Detect which cell encompasses the target text, then output its (x, y) center coordinate. 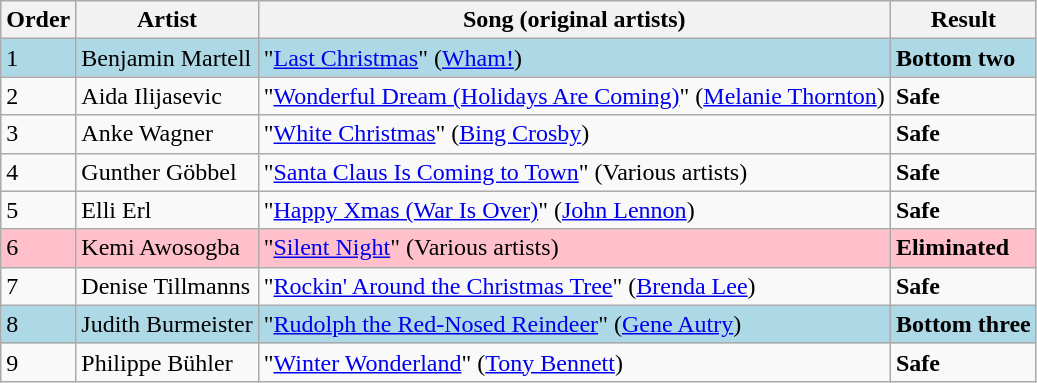
3 (38, 134)
6 (38, 248)
Philippe Bühler (167, 362)
Kemi Awosogba (167, 248)
"Wonderful Dream (Holidays Are Coming)" (Melanie Thornton) (574, 96)
"Happy Xmas (War Is Over)" (John Lennon) (574, 210)
Aida Ilijasevic (167, 96)
"Silent Night" (Various artists) (574, 248)
Benjamin Martell (167, 58)
"White Christmas" (Bing Crosby) (574, 134)
Order (38, 20)
9 (38, 362)
"Rudolph the Red-Nosed Reindeer" (Gene Autry) (574, 324)
"Rockin' Around the Christmas Tree" (Brenda Lee) (574, 286)
Result (963, 20)
"Santa Claus Is Coming to Town" (Various artists) (574, 172)
Artist (167, 20)
8 (38, 324)
2 (38, 96)
7 (38, 286)
5 (38, 210)
Judith Burmeister (167, 324)
"Last Christmas" (Wham!) (574, 58)
Bottom two (963, 58)
Song (original artists) (574, 20)
"Winter Wonderland" (Tony Bennett) (574, 362)
1 (38, 58)
Gunther Göbbel (167, 172)
Elli Erl (167, 210)
Bottom three (963, 324)
Anke Wagner (167, 134)
Denise Tillmanns (167, 286)
Eliminated (963, 248)
4 (38, 172)
